Search for the cell housing the specified text and yield its [X, Y] center coordinate. 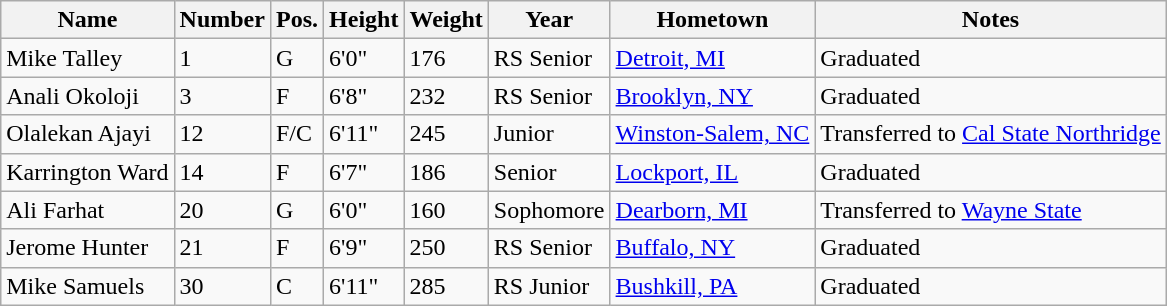
C [296, 286]
250 [446, 248]
Weight [446, 20]
30 [222, 286]
21 [222, 248]
Transferred to Wayne State [990, 210]
Number [222, 20]
Jerome Hunter [88, 248]
Winston-Salem, NC [712, 134]
232 [446, 96]
Bushkill, PA [712, 286]
245 [446, 134]
Dearborn, MI [712, 210]
F/C [296, 134]
20 [222, 210]
Height [364, 20]
Junior [549, 134]
Brooklyn, NY [712, 96]
Notes [990, 20]
12 [222, 134]
186 [446, 172]
Buffalo, NY [712, 248]
6'9" [364, 248]
Anali Okoloji [88, 96]
Sophomore [549, 210]
Mike Samuels [88, 286]
Olalekan Ajayi [88, 134]
160 [446, 210]
Hometown [712, 20]
Transferred to Cal State Northridge [990, 134]
Pos. [296, 20]
Ali Farhat [88, 210]
Detroit, MI [712, 58]
3 [222, 96]
Karrington Ward [88, 172]
Senior [549, 172]
14 [222, 172]
6'8" [364, 96]
Mike Talley [88, 58]
1 [222, 58]
6'7" [364, 172]
285 [446, 286]
176 [446, 58]
Year [549, 20]
Name [88, 20]
Lockport, IL [712, 172]
RS Junior [549, 286]
